Return [x, y] of the center of cell containing provided text 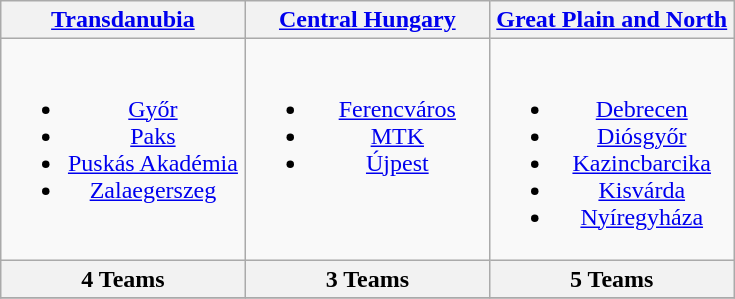
DebrecenDiósgyőrKazincbarcikaKisvárdaNyíregyháza [612, 150]
GyőrPaksPuskás AkadémiaZalaegerszeg [123, 150]
5 Teams [612, 279]
Transdanubia [123, 20]
Great Plain and North [612, 20]
4 Teams [123, 279]
FerencvárosMTKÚjpest [367, 150]
Central Hungary [367, 20]
3 Teams [367, 279]
